Provide the [X, Y] coordinate of the cell's center where the given text is located.  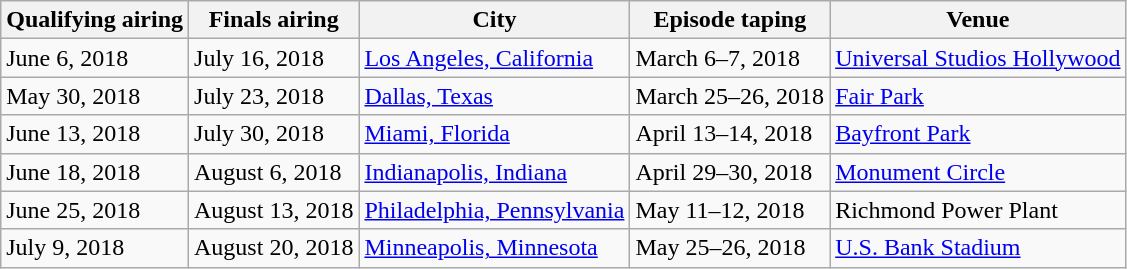
Los Angeles, California [494, 58]
Dallas, Texas [494, 96]
June 6, 2018 [95, 58]
May 30, 2018 [95, 96]
August 6, 2018 [274, 172]
July 16, 2018 [274, 58]
City [494, 20]
Fair Park [978, 96]
Universal Studios Hollywood [978, 58]
July 23, 2018 [274, 96]
Qualifying airing [95, 20]
August 20, 2018 [274, 248]
Miami, Florida [494, 134]
March 6–7, 2018 [730, 58]
June 25, 2018 [95, 210]
Philadelphia, Pennsylvania [494, 210]
March 25–26, 2018 [730, 96]
May 25–26, 2018 [730, 248]
April 13–14, 2018 [730, 134]
April 29–30, 2018 [730, 172]
June 13, 2018 [95, 134]
Episode taping [730, 20]
Minneapolis, Minnesota [494, 248]
Finals airing [274, 20]
June 18, 2018 [95, 172]
Richmond Power Plant [978, 210]
August 13, 2018 [274, 210]
Bayfront Park [978, 134]
July 9, 2018 [95, 248]
May 11–12, 2018 [730, 210]
U.S. Bank Stadium [978, 248]
Monument Circle [978, 172]
Venue [978, 20]
July 30, 2018 [274, 134]
Indianapolis, Indiana [494, 172]
